Pinpoint the cell where the given text exists, returning its (X, Y) midpoint coordinate. 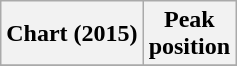
Peakposition (189, 34)
Chart (2015) (72, 34)
